For the text-containing cell, return its midpoint in (X, Y) coordinate format. 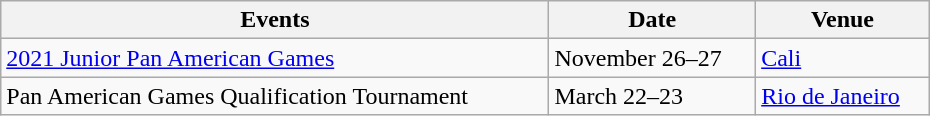
2021 Junior Pan American Games (275, 58)
Rio de Janeiro (843, 96)
Venue (843, 20)
March 22–23 (652, 96)
Cali (843, 58)
Events (275, 20)
Pan American Games Qualification Tournament (275, 96)
November 26–27 (652, 58)
Date (652, 20)
